Output the [X, Y] coordinate of the center of the cell containing the given text.  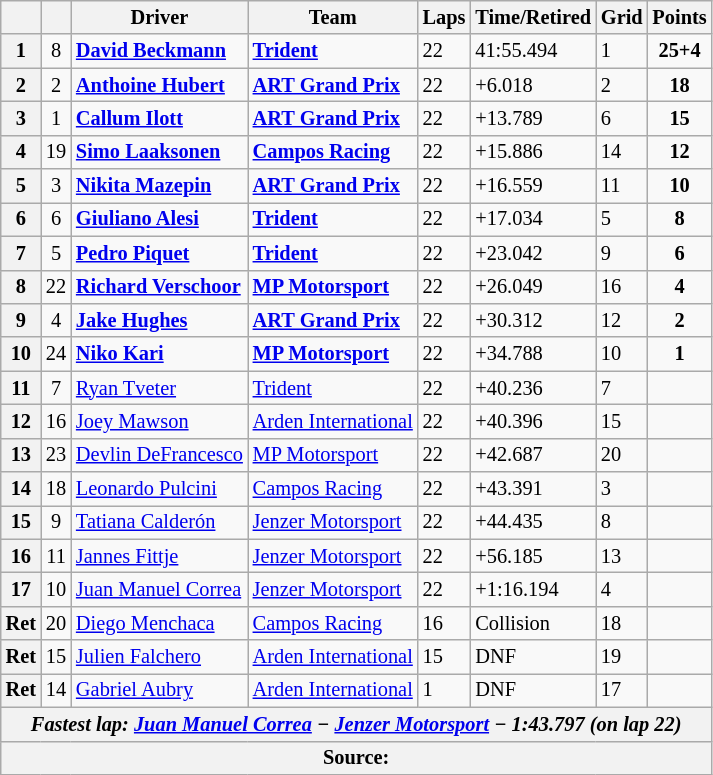
Julien Falchero [160, 657]
Points [680, 17]
Time/Retired [533, 17]
Collision [533, 623]
Juan Manuel Correa [160, 589]
Fastest lap: Juan Manuel Correa − Jenzer Motorsport − 1:43.797 (on lap 22) [356, 724]
+6.018 [533, 85]
Giuliano Alesi [160, 219]
+40.396 [533, 421]
+23.042 [533, 253]
Source: [356, 758]
+17.034 [533, 219]
+15.886 [533, 152]
Nikita Mazepin [160, 186]
Callum Ilott [160, 118]
Jannes Fittje [160, 556]
+56.185 [533, 556]
+26.049 [533, 287]
Niko Kari [160, 354]
Richard Verschoor [160, 287]
23 [56, 455]
+13.789 [533, 118]
+42.687 [533, 455]
+43.391 [533, 489]
Team [333, 17]
Leonardo Pulcini [160, 489]
+44.435 [533, 522]
+30.312 [533, 320]
Driver [160, 17]
+16.559 [533, 186]
Jake Hughes [160, 320]
Pedro Piquet [160, 253]
+1:16.194 [533, 589]
Anthoine Hubert [160, 85]
Laps [444, 17]
Joey Mawson [160, 421]
David Beckmann [160, 51]
Ryan Tveter [160, 388]
Diego Menchaca [160, 623]
Simo Laaksonen [160, 152]
+34.788 [533, 354]
+40.236 [533, 388]
Grid [622, 17]
25+4 [680, 51]
Gabriel Aubry [160, 690]
41:55.494 [533, 51]
Tatiana Calderón [160, 522]
24 [56, 354]
Devlin DeFrancesco [160, 455]
